Extract the (x, y) coordinate from the center of the cell holding the provided text.  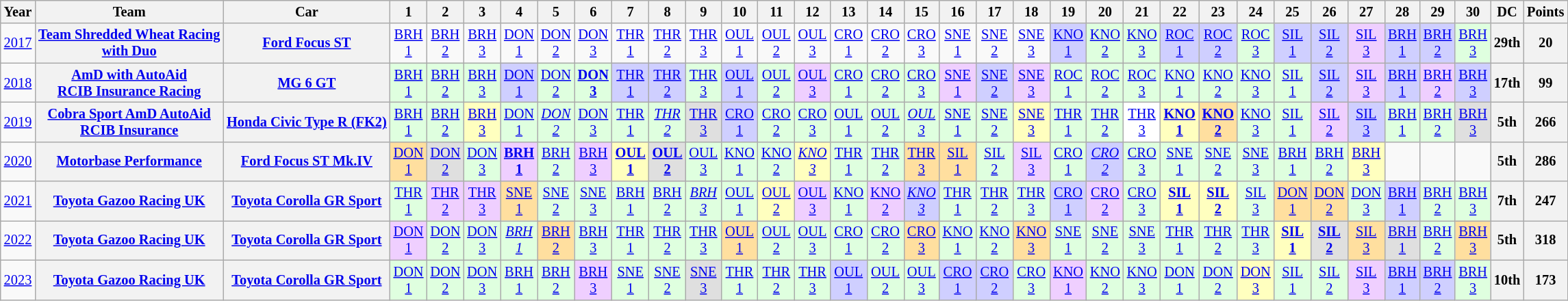
23 (1218, 12)
24 (1256, 12)
1 (409, 12)
Team (129, 12)
11 (776, 12)
18 (1031, 12)
16 (958, 12)
25 (1293, 12)
Car (307, 12)
10 (739, 12)
173 (1545, 280)
Team Shredded Wheat Racingwith Duo (129, 43)
2020 (18, 161)
9 (703, 12)
2018 (18, 83)
29th (1507, 43)
14 (885, 12)
4 (519, 12)
29 (1438, 12)
Cobra Sport AmD AutoAidRCIB Insurance (129, 122)
7 (631, 12)
2022 (18, 240)
DC (1507, 12)
22 (1180, 12)
2023 (18, 280)
8 (668, 12)
27 (1366, 12)
AmD with AutoAidRCIB Insurance Racing (129, 83)
247 (1545, 201)
99 (1545, 83)
Year (18, 12)
MG 6 GT (307, 83)
2 (445, 12)
30 (1473, 12)
21 (1142, 12)
2017 (18, 43)
318 (1545, 240)
19 (1068, 12)
Honda Civic Type R (FK2) (307, 122)
17 (994, 12)
Motorbase Performance (129, 161)
2021 (18, 201)
15 (922, 12)
6 (593, 12)
266 (1545, 122)
10th (1507, 280)
17th (1507, 83)
7th (1507, 201)
12 (813, 12)
Points (1545, 12)
3 (482, 12)
26 (1329, 12)
5 (556, 12)
2019 (18, 122)
286 (1545, 161)
Ford Focus ST (307, 43)
13 (848, 12)
28 (1402, 12)
Ford Focus ST Mk.IV (307, 161)
